Capture the cell that displays the provided text and extract its (x, y) central coordinate. 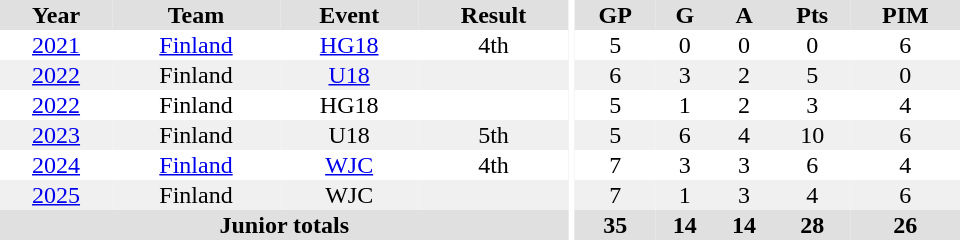
Event (349, 15)
2023 (56, 135)
PIM (906, 15)
Junior totals (284, 225)
26 (906, 225)
Year (56, 15)
2021 (56, 45)
A (744, 15)
2025 (56, 195)
G (684, 15)
10 (812, 135)
35 (615, 225)
Team (196, 15)
28 (812, 225)
2024 (56, 165)
GP (615, 15)
Pts (812, 15)
Result (493, 15)
5th (493, 135)
